For the text-containing cell, return its midpoint in [X, Y] coordinate format. 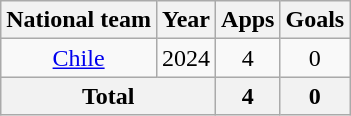
2024 [186, 58]
Goals [315, 20]
Year [186, 20]
National team [79, 20]
Total [108, 96]
Apps [248, 20]
Chile [79, 58]
